Scan for the cell matching the given text and deliver its [X, Y] coordinate at center. 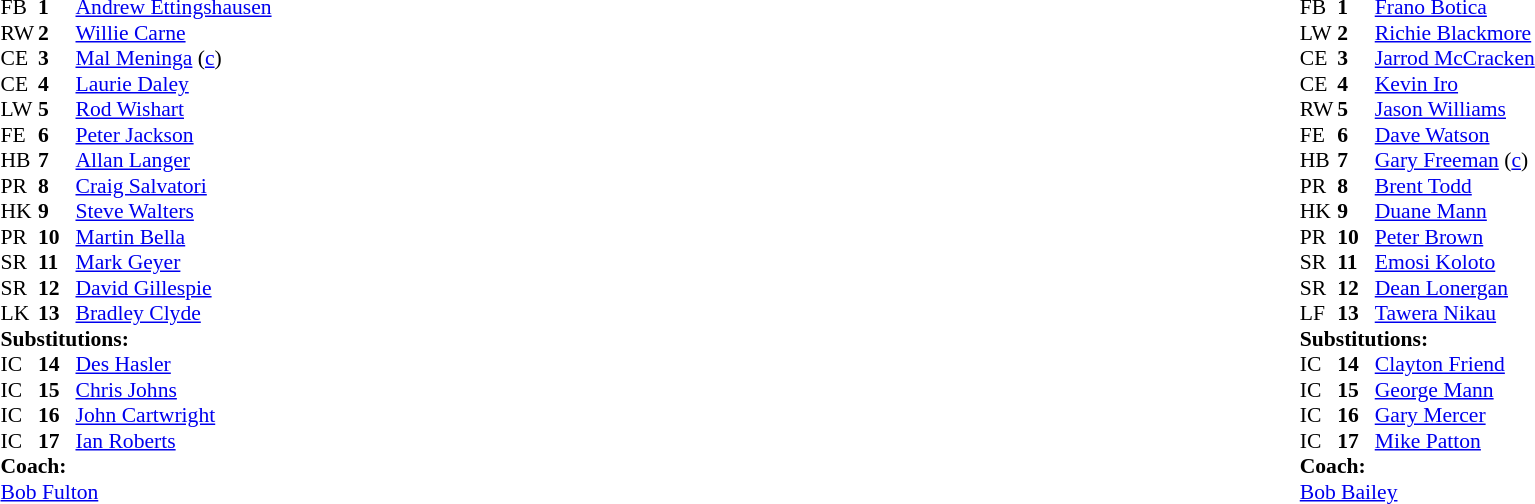
Duane Mann [1455, 211]
LK [19, 313]
Emosi Koloto [1455, 263]
Craig Salvatori [174, 186]
Steve Walters [174, 211]
Richie Blackmore [1455, 33]
Jason Williams [1455, 109]
John Cartwright [174, 415]
Rod Wishart [174, 109]
Mal Meninga (c) [174, 59]
Dave Watson [1455, 135]
Des Hasler [174, 365]
Allan Langer [174, 161]
Mark Geyer [174, 263]
Gary Mercer [1455, 415]
Willie Carne [174, 33]
Ian Roberts [174, 441]
Dean Lonergan [1455, 288]
Jarrod McCracken [1455, 59]
Bradley Clyde [174, 313]
Chris Johns [174, 390]
Kevin Iro [1455, 84]
Martin Bella [174, 237]
LF [1319, 313]
Brent Todd [1455, 186]
David Gillespie [174, 288]
Laurie Daley [174, 84]
Gary Freeman (c) [1455, 161]
Peter Jackson [174, 135]
Mike Patton [1455, 441]
Clayton Friend [1455, 365]
George Mann [1455, 390]
Tawera Nikau [1455, 313]
Peter Brown [1455, 237]
